Capture the cell that displays the provided text and extract its (x, y) central coordinate. 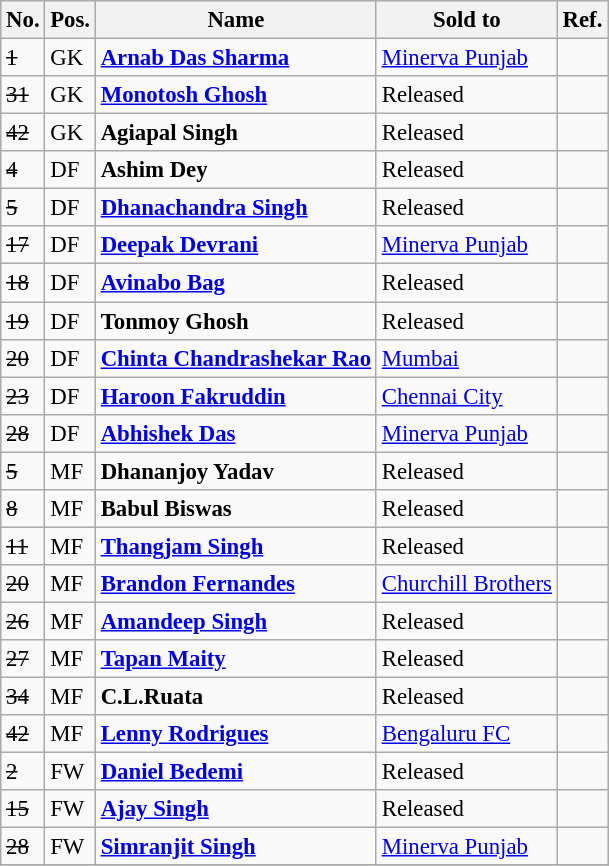
Name (236, 20)
Brandon Fernandes (236, 584)
Ref. (582, 20)
31 (23, 95)
Thangjam Singh (236, 546)
26 (23, 621)
Tonmoy Ghosh (236, 321)
Dhanachandra Singh (236, 208)
34 (23, 697)
Mumbai (466, 358)
Deepak Devrani (236, 245)
Lenny Rodrigues (236, 734)
Ashim Dey (236, 170)
23 (23, 396)
19 (23, 321)
Abhishek Das (236, 433)
4 (23, 170)
Babul Biswas (236, 509)
Chennai City (466, 396)
Avinabo Bag (236, 283)
27 (23, 659)
Haroon Fakruddin (236, 396)
Ajay Singh (236, 809)
C.L.Ruata (236, 697)
1 (23, 58)
Bengaluru FC (466, 734)
Agiapal Singh (236, 133)
18 (23, 283)
Simranjit Singh (236, 847)
Arnab Das Sharma (236, 58)
8 (23, 509)
17 (23, 245)
No. (23, 20)
Monotosh Ghosh (236, 95)
2 (23, 772)
Dhananjoy Yadav (236, 471)
Tapan Maity (236, 659)
Sold to (466, 20)
Pos. (70, 20)
Daniel Bedemi (236, 772)
11 (23, 546)
Amandeep Singh (236, 621)
Churchill Brothers (466, 584)
15 (23, 809)
Chinta Chandrashekar Rao (236, 358)
